Find where the given text appears and provide that cell's center as (x, y) coordinate. 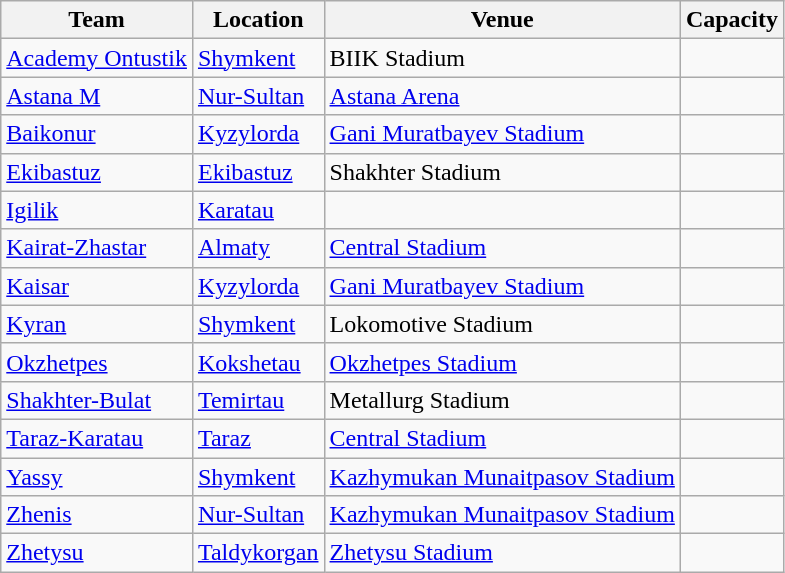
Shakhter-Bulat (97, 400)
Igilik (97, 210)
Karatau (258, 210)
Baikonur (97, 134)
Kaisar (97, 286)
Lokomotive Stadium (502, 324)
Taldykorgan (258, 553)
Metallurg Stadium (502, 400)
Team (97, 20)
Okzhetpes (97, 362)
Location (258, 20)
Zhenis (97, 515)
Astana Arena (502, 96)
Kokshetau (258, 362)
Zhetysu (97, 553)
Kyran (97, 324)
Academy Ontustik (97, 58)
Kairat-Zhastar (97, 248)
Temirtau (258, 400)
Taraz-Karatau (97, 438)
Shakhter Stadium (502, 172)
Capacity (732, 20)
Okzhetpes Stadium (502, 362)
Almaty (258, 248)
Zhetysu Stadium (502, 553)
Yassy (97, 477)
Taraz (258, 438)
Venue (502, 20)
Astana M (97, 96)
BIIK Stadium (502, 58)
